Provide the [X, Y] coordinate of the cell's center where the given text is located.  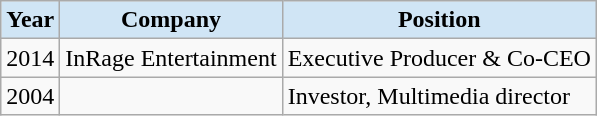
Investor, Multimedia director [439, 96]
Position [439, 20]
Company [171, 20]
InRage Entertainment [171, 58]
Executive Producer & Co-CEO [439, 58]
Year [30, 20]
2004 [30, 96]
2014 [30, 58]
